Search for the cell housing the specified text and yield its (x, y) center coordinate. 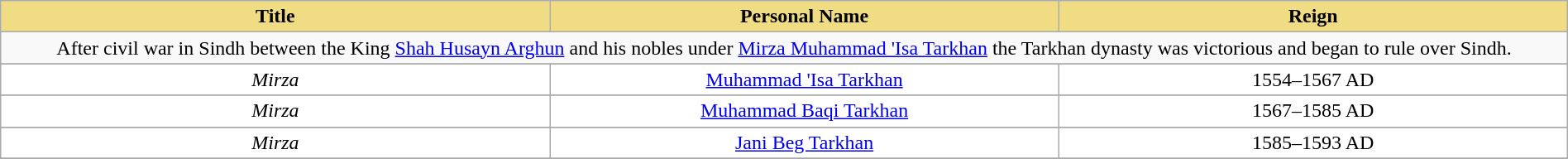
Jani Beg Tarkhan (804, 142)
Personal Name (804, 17)
1554–1567 AD (1313, 79)
1585–1593 AD (1313, 142)
Reign (1313, 17)
Muhammad Baqi Tarkhan (804, 111)
Title (275, 17)
1567–1585 AD (1313, 111)
Muhammad 'Isa Tarkhan (804, 79)
